Find where the given text appears and provide that cell's center as (X, Y) coordinate. 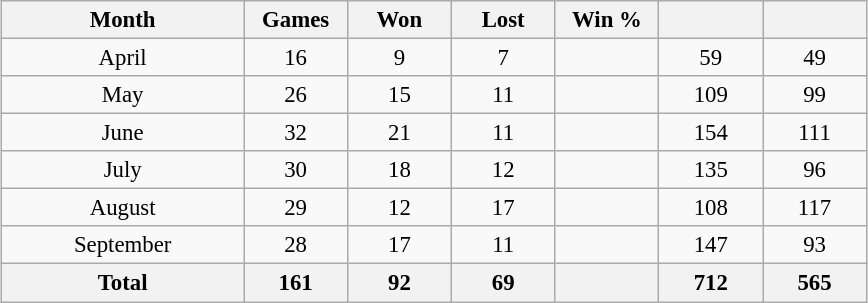
712 (711, 283)
111 (815, 133)
May (123, 95)
28 (296, 245)
30 (296, 170)
Win % (607, 20)
Games (296, 20)
108 (711, 208)
117 (815, 208)
135 (711, 170)
26 (296, 95)
93 (815, 245)
August (123, 208)
29 (296, 208)
21 (399, 133)
59 (711, 57)
April (123, 57)
June (123, 133)
109 (711, 95)
154 (711, 133)
9 (399, 57)
96 (815, 170)
18 (399, 170)
49 (815, 57)
Lost (503, 20)
Won (399, 20)
Month (123, 20)
July (123, 170)
September (123, 245)
161 (296, 283)
147 (711, 245)
32 (296, 133)
7 (503, 57)
565 (815, 283)
Total (123, 283)
92 (399, 283)
15 (399, 95)
69 (503, 283)
16 (296, 57)
99 (815, 95)
